Determine the (X, Y) coordinate at the center of the cell enclosing the given text.  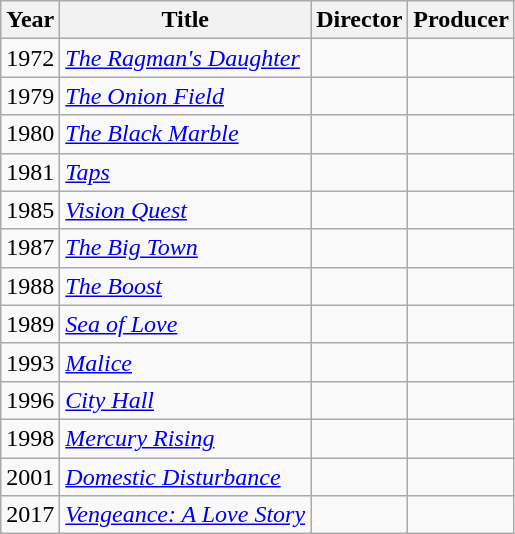
Year (30, 20)
Vision Quest (186, 210)
The Boost (186, 286)
Domestic Disturbance (186, 477)
2017 (30, 515)
The Black Marble (186, 134)
1988 (30, 286)
1981 (30, 172)
Mercury Rising (186, 438)
Taps (186, 172)
1979 (30, 96)
Producer (462, 20)
Sea of Love (186, 324)
Malice (186, 362)
1993 (30, 362)
1985 (30, 210)
1998 (30, 438)
1996 (30, 400)
1980 (30, 134)
The Onion Field (186, 96)
1987 (30, 248)
The Ragman's Daughter (186, 58)
Director (360, 20)
City Hall (186, 400)
1972 (30, 58)
The Big Town (186, 248)
Title (186, 20)
1989 (30, 324)
2001 (30, 477)
Vengeance: A Love Story (186, 515)
